Capture the cell that displays the provided text and extract its [x, y] central coordinate. 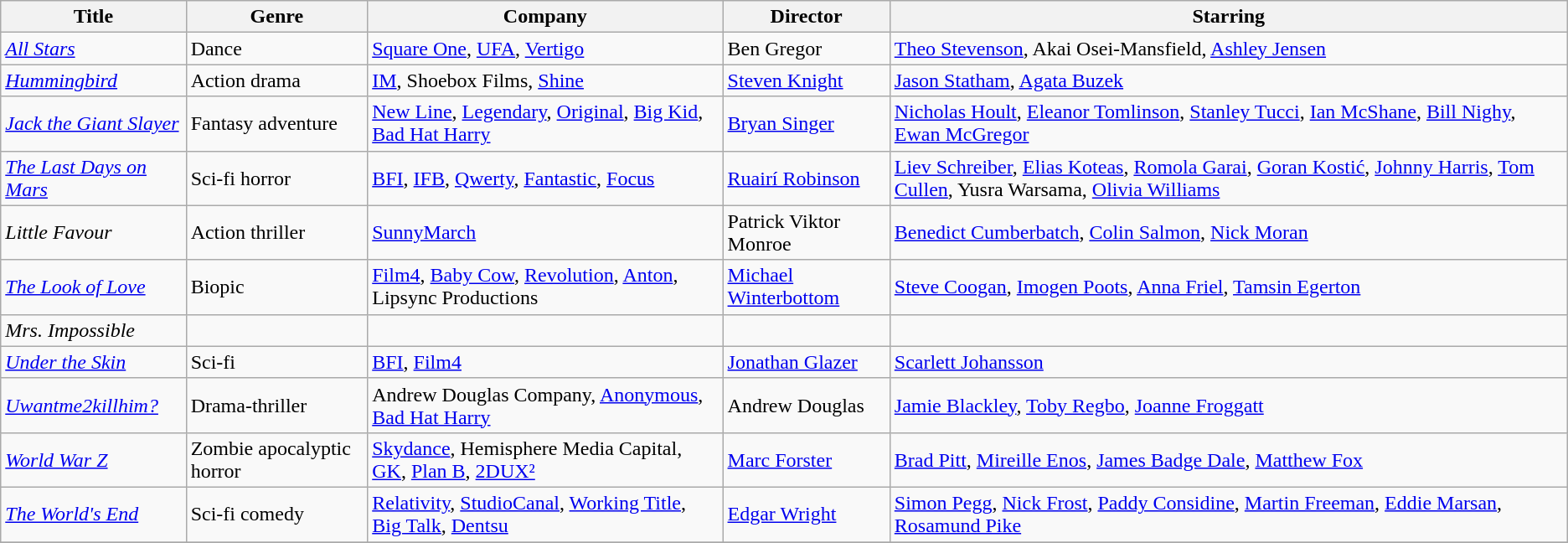
Dance [276, 49]
Benedict Cumberbatch, Colin Salmon, Nick Moran [1228, 233]
Little Favour [94, 233]
The Look of Love [94, 287]
Theo Stevenson, Akai Osei-Mansfield, Ashley Jensen [1228, 49]
Sci-fi [276, 362]
All Stars [94, 49]
Square One, UFA, Vertigo [545, 49]
Brad Pitt, Mireille Enos, James Badge Dale, Matthew Fox [1228, 459]
Action drama [276, 80]
Jack the Giant Slayer [94, 124]
Film4, Baby Cow, Revolution, Anton, Lipsync Productions [545, 287]
Genre [276, 17]
Andrew Douglas Company, Anonymous, Bad Hat Harry [545, 406]
Title [94, 17]
Jason Statham, Agata Buzek [1228, 80]
World War Z [94, 459]
Bryan Singer [806, 124]
Under the Skin [94, 362]
BFI, IFB, Qwerty, Fantastic, Focus [545, 178]
Hummingbird [94, 80]
Andrew Douglas [806, 406]
Patrick Viktor Monroe [806, 233]
SunnyMarch [545, 233]
Marc Forster [806, 459]
Biopic [276, 287]
Relativity, StudioCanal, Working Title, Big Talk, Dentsu [545, 515]
Edgar Wright [806, 515]
Nicholas Hoult, Eleanor Tomlinson, Stanley Tucci, Ian McShane, Bill Nighy, Ewan McGregor [1228, 124]
Uwantme2killhim? [94, 406]
IM, Shoebox Films, Shine [545, 80]
Company [545, 17]
Mrs. Impossible [94, 330]
Steve Coogan, Imogen Poots, Anna Friel, Tamsin Egerton [1228, 287]
Skydance, Hemisphere Media Capital, GK, Plan B, 2DUX² [545, 459]
Sci-fi comedy [276, 515]
Ruairí Robinson [806, 178]
The Last Days on Mars [94, 178]
Jamie Blackley, Toby Regbo, Joanne Froggatt [1228, 406]
Scarlett Johansson [1228, 362]
Liev Schreiber, Elias Koteas, Romola Garai, Goran Kostić, Johnny Harris, Tom Cullen, Yusra Warsama, Olivia Williams [1228, 178]
Fantasy adventure [276, 124]
Ben Gregor [806, 49]
The World's End [94, 515]
Drama-thriller [276, 406]
Starring [1228, 17]
Zombie apocalyptic horror [276, 459]
Simon Pegg, Nick Frost, Paddy Considine, Martin Freeman, Eddie Marsan, Rosamund Pike [1228, 515]
Michael Winterbottom [806, 287]
Jonathan Glazer [806, 362]
New Line, Legendary, Original, Big Kid, Bad Hat Harry [545, 124]
BFI, Film4 [545, 362]
Director [806, 17]
Sci-fi horror [276, 178]
Steven Knight [806, 80]
Action thriller [276, 233]
